Identify which cell holds the provided text, then report its (X, Y) central coordinate. 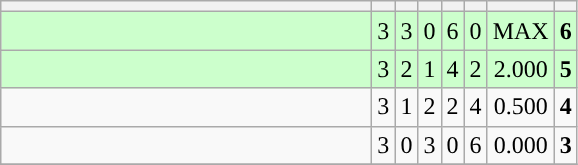
MAX (520, 31)
5 (566, 69)
0.000 (520, 145)
0.500 (520, 107)
2.000 (520, 69)
